Scan for the cell matching the given text and deliver its (x, y) coordinate at center. 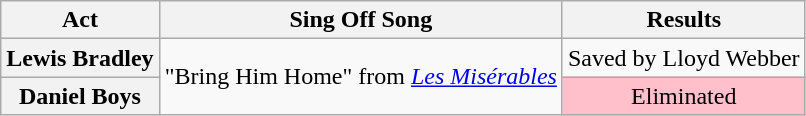
Eliminated (684, 96)
Lewis Bradley (80, 58)
Daniel Boys (80, 96)
Results (684, 20)
Saved by Lloyd Webber (684, 58)
Act (80, 20)
"Bring Him Home" from Les Misérables (360, 77)
Sing Off Song (360, 20)
